Return the (x, y) coordinate for the center point of the cell that contains the specified text.  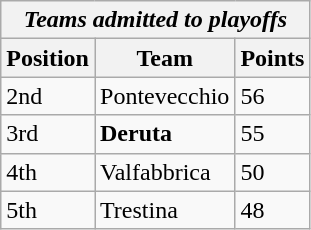
56 (272, 96)
Deruta (164, 134)
2nd (48, 96)
Trestina (164, 210)
55 (272, 134)
Position (48, 58)
3rd (48, 134)
Valfabbrica (164, 172)
Points (272, 58)
50 (272, 172)
4th (48, 172)
48 (272, 210)
Pontevecchio (164, 96)
Teams admitted to playoffs (156, 20)
Team (164, 58)
5th (48, 210)
